Find where the given text appears and provide that cell's center as (X, Y) coordinate. 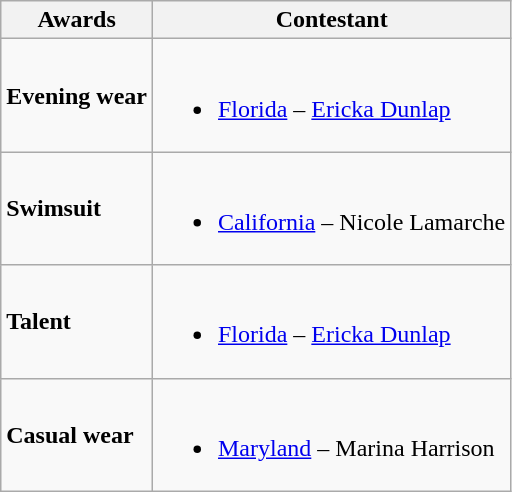
Casual wear (77, 434)
Contestant (331, 20)
Maryland – Marina Harrison (331, 434)
Talent (77, 322)
Swimsuit (77, 208)
Evening wear (77, 96)
Awards (77, 20)
California – Nicole Lamarche (331, 208)
